Determine the (x, y) coordinate at the center of the cell enclosing the given text.  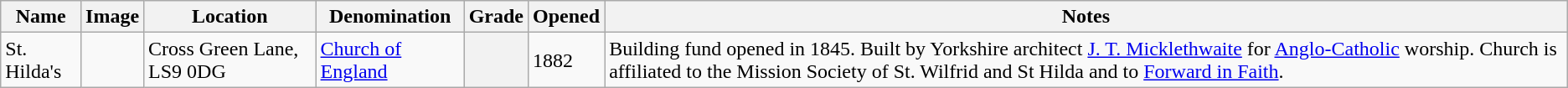
Denomination (390, 17)
Grade (496, 17)
Church of England (390, 60)
Image (112, 17)
Name (41, 17)
St. Hilda's (41, 60)
Opened (566, 17)
Notes (1086, 17)
1882 (566, 60)
Cross Green Lane, LS9 0DG (230, 60)
Location (230, 17)
